Provide the [x, y] coordinate of the cell's center where the given text is located.  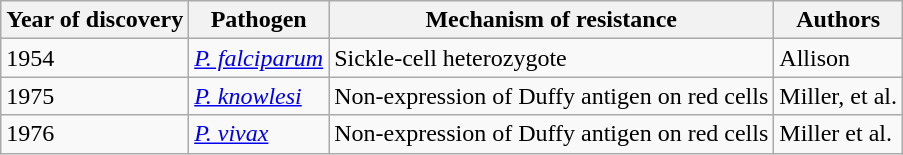
Year of discovery [95, 20]
1975 [95, 96]
P. falciparum [259, 58]
Pathogen [259, 20]
Miller, et al. [838, 96]
Authors [838, 20]
1976 [95, 134]
Sickle-cell heterozygote [552, 58]
Allison [838, 58]
P. vivax [259, 134]
Miller et al. [838, 134]
Mechanism of resistance [552, 20]
1954 [95, 58]
P. knowlesi [259, 96]
